Locate the cell with the specified text and output its (x, y) center coordinate. 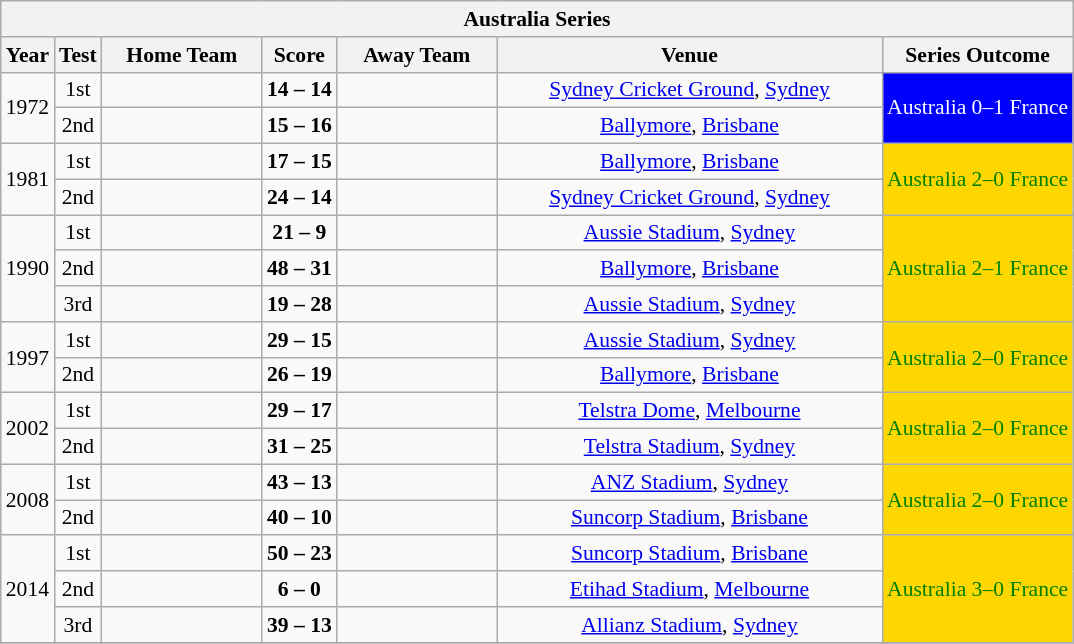
Test (78, 55)
Australia 2–1 France (978, 268)
48 – 31 (300, 269)
6 – 0 (300, 589)
Australia 3–0 France (978, 590)
2002 (28, 428)
43 – 13 (300, 482)
Australia 0–1 France (978, 108)
ANZ Stadium, Sydney (690, 482)
1997 (28, 358)
15 – 16 (300, 126)
17 – 15 (300, 162)
14 – 14 (300, 90)
2014 (28, 590)
Year (28, 55)
1990 (28, 268)
29 – 15 (300, 340)
29 – 17 (300, 411)
2008 (28, 500)
40 – 10 (300, 518)
Etihad Stadium, Melbourne (690, 589)
Allianz Stadium, Sydney (690, 625)
Away Team (417, 55)
Venue (690, 55)
26 – 19 (300, 375)
19 – 28 (300, 304)
39 – 13 (300, 625)
50 – 23 (300, 554)
Score (300, 55)
21 – 9 (300, 233)
Telstra Dome, Melbourne (690, 411)
Home Team (182, 55)
1972 (28, 108)
1981 (28, 180)
Telstra Stadium, Sydney (690, 447)
Australia Series (537, 19)
31 – 25 (300, 447)
Series Outcome (978, 55)
24 – 14 (300, 197)
